Provide the [X, Y] coordinate of the cell's center where the given text is located.  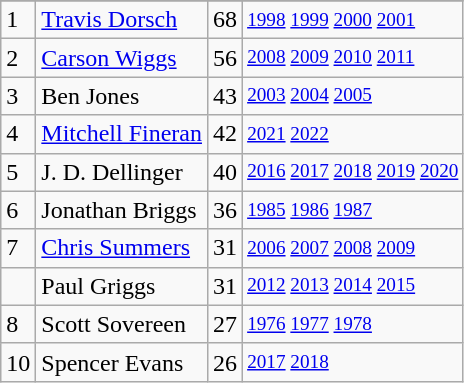
Travis Dorsch [122, 20]
Ben Jones [122, 96]
Paul Griggs [122, 286]
43 [226, 96]
Scott Sovereen [122, 324]
7 [18, 248]
68 [226, 20]
8 [18, 324]
3 [18, 96]
Jonathan Briggs [122, 210]
1976 1977 1978 [353, 324]
2021 2022 [353, 134]
1985 1986 1987 [353, 210]
4 [18, 134]
42 [226, 134]
26 [226, 362]
6 [18, 210]
1 [18, 20]
40 [226, 172]
2003 2004 2005 [353, 96]
Chris Summers [122, 248]
10 [18, 362]
2006 2007 2008 2009 [353, 248]
Mitchell Fineran [122, 134]
Carson Wiggs [122, 58]
2 [18, 58]
2016 2017 2018 2019 2020 [353, 172]
2017 2018 [353, 362]
36 [226, 210]
2012 2013 2014 2015 [353, 286]
56 [226, 58]
27 [226, 324]
1998 1999 2000 2001 [353, 20]
J. D. Dellinger [122, 172]
2008 2009 2010 2011 [353, 58]
Spencer Evans [122, 362]
5 [18, 172]
